Return [X, Y] of the center of cell containing provided text 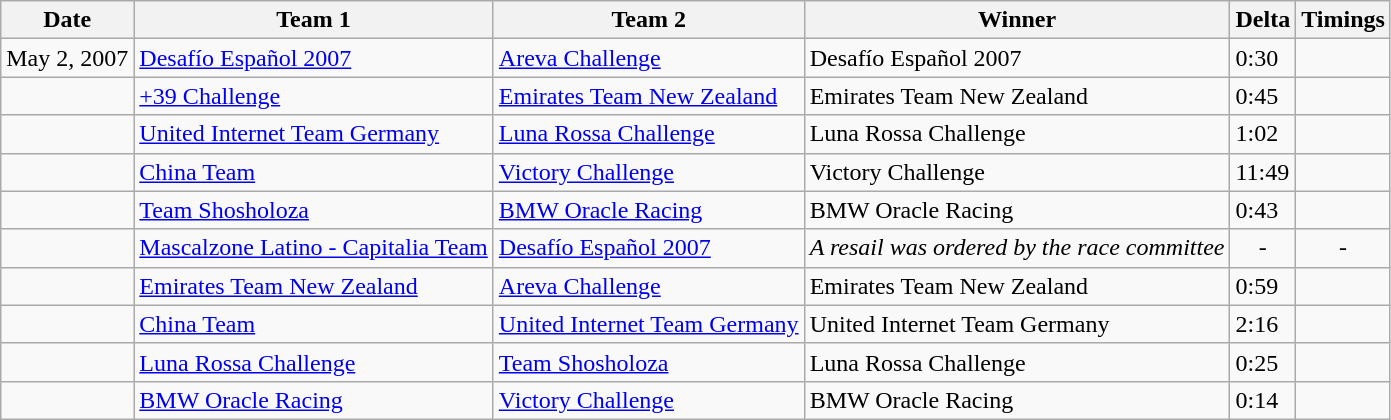
Date [68, 20]
1:02 [1263, 134]
Delta [1263, 20]
+39 Challenge [314, 96]
11:49 [1263, 172]
Team 1 [314, 20]
Team 2 [648, 20]
0:43 [1263, 210]
2:16 [1263, 324]
0:59 [1263, 286]
0:45 [1263, 96]
0:25 [1263, 362]
0:30 [1263, 58]
May 2, 2007 [68, 58]
Timings [1344, 20]
Mascalzone Latino - Capitalia Team [314, 248]
Winner [1017, 20]
0:14 [1263, 400]
A resail was ordered by the race committee [1017, 248]
